Return [x, y] of the center of cell containing provided text 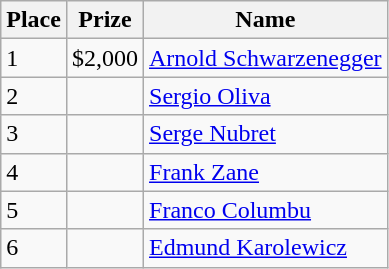
$2,000 [104, 58]
5 [34, 210]
4 [34, 172]
Frank Zane [266, 172]
3 [34, 134]
Arnold Schwarzenegger [266, 58]
1 [34, 58]
Place [34, 20]
Sergio Oliva [266, 96]
Prize [104, 20]
Serge Nubret [266, 134]
2 [34, 96]
Franco Columbu [266, 210]
Edmund Karolewicz [266, 248]
Name [266, 20]
6 [34, 248]
